Pinpoint the cell where the given text exists, returning its (X, Y) midpoint coordinate. 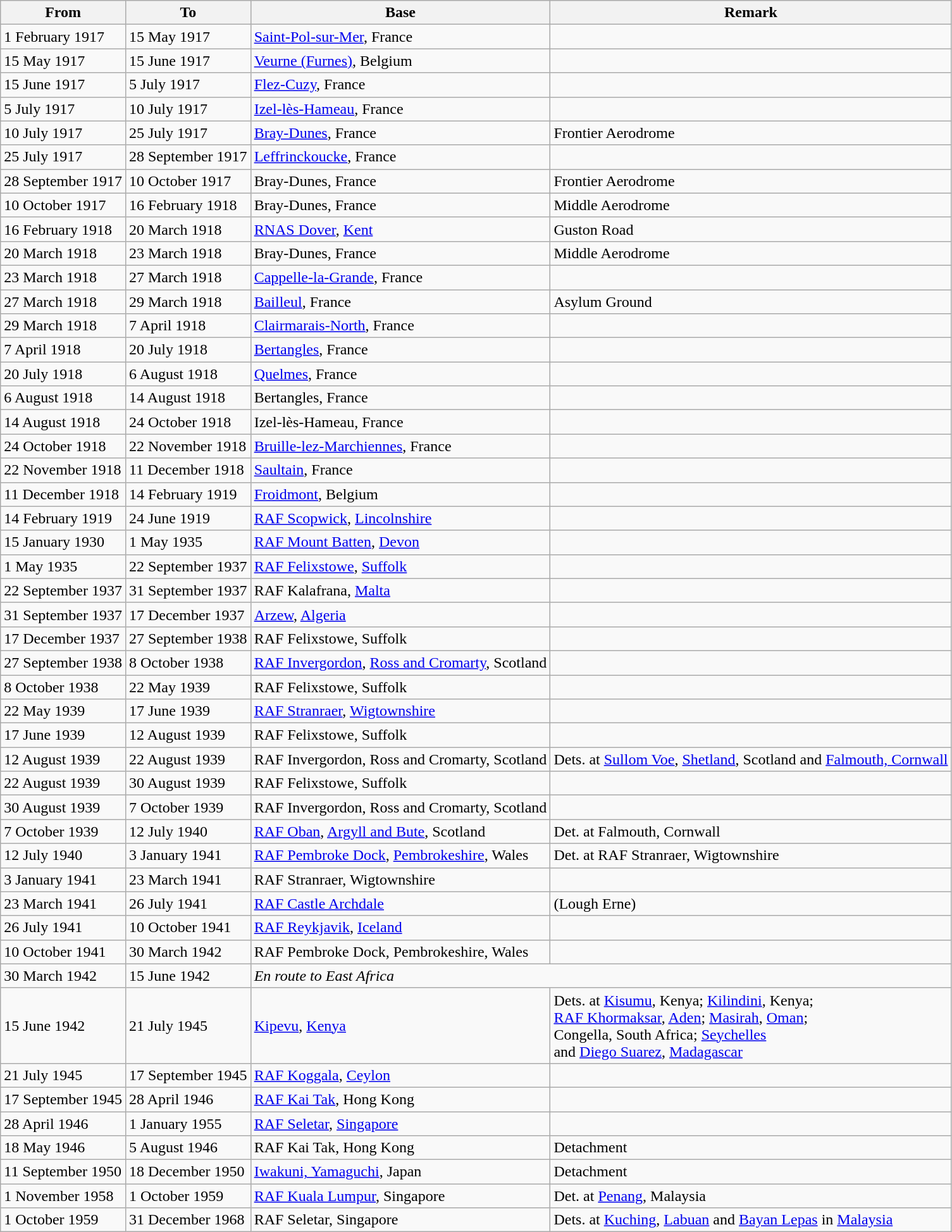
RAF Kuala Lumpur, Singapore (400, 1196)
RAF Reykjavik, Iceland (400, 928)
15 January 1930 (63, 542)
Remark (751, 13)
Det. at Falmouth, Cornwall (751, 831)
Saint-Pol-sur-Mer, France (400, 37)
18 May 1946 (63, 1148)
Dets. at Sullom Voe, Shetland, Scotland and Falmouth, Cornwall (751, 759)
(Lough Erne) (751, 904)
Base (400, 13)
Froidmont, Belgium (400, 494)
Dets. at Kuching, Labuan and Bayan Lepas in Malaysia (751, 1220)
Det. at RAF Stranraer, Wigtownshire (751, 856)
Leffrinckoucke, France (400, 157)
RAF Castle Archdale (400, 904)
31 December 1968 (188, 1220)
En route to East Africa (601, 976)
RAF Koggala, Ceylon (400, 1075)
18 December 1950 (188, 1172)
Iwakuni, Yamaguchi, Japan (400, 1172)
RNAS Dover, Kent (400, 229)
Flez-Cuzy, France (400, 85)
Quelmes, France (400, 374)
Bruille-lez-Marchiennes, France (400, 446)
Arzew, Algeria (400, 614)
RAF Oban, Argyll and Bute, Scotland (400, 831)
1 February 1917 (63, 37)
RAF Scopwick, Lincolnshire (400, 518)
From (63, 13)
Clairmarais-North, France (400, 326)
RAF Mount Batten, Devon (400, 542)
Guston Road (751, 229)
Saultain, France (400, 470)
Det. at Penang, Malaysia (751, 1196)
RAF Kalafrana, Malta (400, 590)
1 January 1955 (188, 1123)
11 September 1950 (63, 1172)
24 June 1919 (188, 518)
To (188, 13)
Cappelle-la-Grande, France (400, 277)
Dets. at Kisumu, Kenya; Kilindini, Kenya; RAF Khormaksar, Aden; Masirah, Oman; Congella, South Africa; Seychelles and Diego Suarez, Madagascar (751, 1025)
5 August 1946 (188, 1148)
Kipevu, Kenya (400, 1025)
Veurne (Furnes), Belgium (400, 61)
Asylum Ground (751, 302)
1 November 1958 (63, 1196)
Bailleul, France (400, 302)
